Identify which cell holds the provided text, then report its [X, Y] central coordinate. 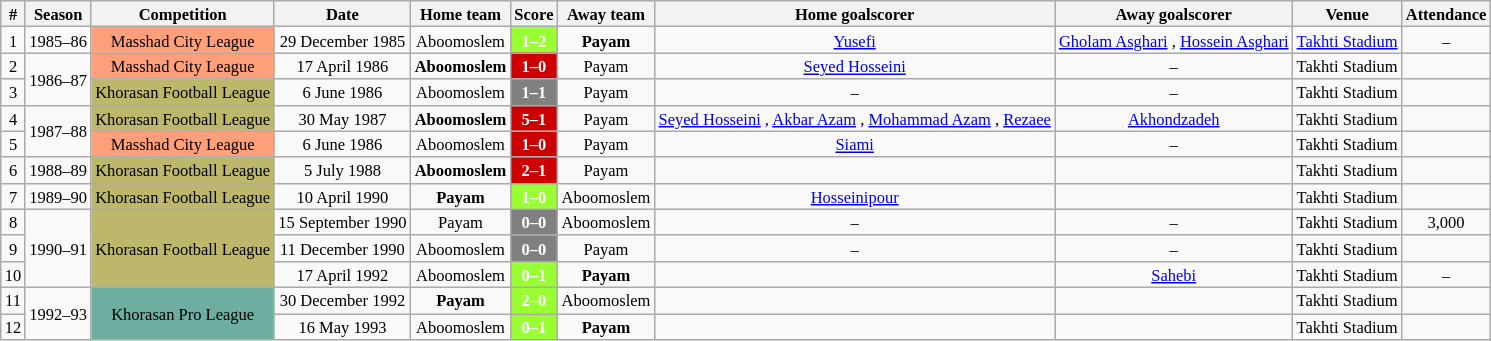
6 [14, 170]
Sahebi [1174, 274]
Competition [182, 14]
11 [14, 300]
Yusefi [854, 40]
30 December 1992 [342, 300]
17 April 1992 [342, 274]
4 [14, 118]
5–1 [534, 118]
9 [14, 248]
1–2 [534, 40]
5 July 1988 [342, 170]
Khorasan Pro League [182, 313]
29 December 1985 [342, 40]
1986–87 [58, 79]
Attendance [1446, 14]
30 May 1987 [342, 118]
1988–89 [58, 170]
Siami [854, 144]
12 [14, 327]
3,000 [1446, 222]
2 [14, 66]
1990–91 [58, 248]
2–1 [534, 170]
Home goalscorer [854, 14]
3 [14, 92]
Home team [461, 14]
7 [14, 196]
Seyed Hosseini , Akbar Azam , Mohammad Azam , Rezaee [854, 118]
1987–88 [58, 131]
5 [14, 144]
1989–90 [58, 196]
Away team [606, 14]
Season [58, 14]
Away goalscorer [1174, 14]
1–1 [534, 92]
10 [14, 274]
1992–93 [58, 313]
8 [14, 222]
Score [534, 14]
# [14, 14]
17 April 1986 [342, 66]
Gholam Asghari , Hossein Asghari [1174, 40]
Date [342, 14]
15 September 1990 [342, 222]
1985–86 [58, 40]
16 May 1993 [342, 327]
Seyed Hosseini [854, 66]
Venue [1348, 14]
1 [14, 40]
Hosseinipour [854, 196]
10 April 1990 [342, 196]
Akhondzadeh [1174, 118]
2–0 [534, 300]
11 December 1990 [342, 248]
